Scan for the cell matching the given text and deliver its (X, Y) coordinate at center. 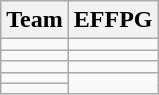
Team (35, 20)
EFFPG (113, 20)
